Extract the (X, Y) coordinate from the center of the cell holding the provided text.  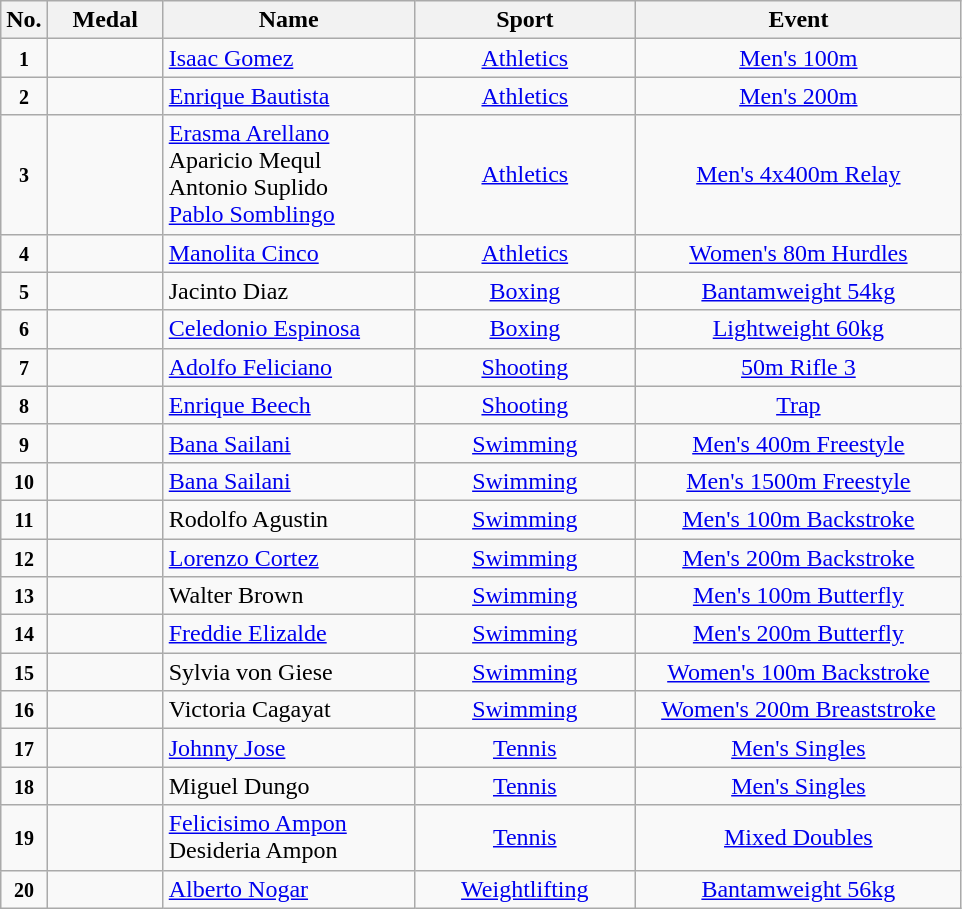
Women's 80m Hurdles (798, 253)
Men's 100m Butterfly (798, 596)
Weightlifting (524, 889)
20 (24, 889)
Men's 200m Backstroke (798, 557)
Victoria Cagayat (288, 710)
Alberto Nogar (288, 889)
Bantamweight 56kg (798, 889)
Men's 400m Freestyle (798, 443)
Miguel Dungo (288, 786)
15 (24, 672)
3 (24, 174)
Adolfo Feliciano (288, 367)
Sylvia von Giese (288, 672)
Freddie Elizalde (288, 634)
Sport (524, 20)
Name (288, 20)
Event (798, 20)
Men's 4x400m Relay (798, 174)
Rodolfo Agustin (288, 519)
9 (24, 443)
6 (24, 329)
Medal (105, 20)
Enrique Bautista (288, 96)
Trap (798, 405)
Enrique Beech (288, 405)
12 (24, 557)
Jacinto Diaz (288, 291)
7 (24, 367)
13 (24, 596)
19 (24, 838)
Celedonio Espinosa (288, 329)
Johnny Jose (288, 748)
14 (24, 634)
11 (24, 519)
No. (24, 20)
Manolita Cinco (288, 253)
Walter Brown (288, 596)
Women's 200m Breaststroke (798, 710)
Lorenzo Cortez (288, 557)
Lightweight 60kg (798, 329)
2 (24, 96)
Men's 200m (798, 96)
50m Rifle 3 (798, 367)
Felicisimo AmponDesideria Ampon (288, 838)
18 (24, 786)
16 (24, 710)
8 (24, 405)
5 (24, 291)
17 (24, 748)
Bantamweight 54kg (798, 291)
Men's 100m (798, 58)
10 (24, 481)
Erasma ArellanoAparicio MequlAntonio SuplidoPablo Somblingo (288, 174)
Men's 200m Butterfly (798, 634)
Women's 100m Backstroke (798, 672)
4 (24, 253)
Men's 100m Backstroke (798, 519)
Isaac Gomez (288, 58)
1 (24, 58)
Mixed Doubles (798, 838)
Men's 1500m Freestyle (798, 481)
